Determine the [X, Y] coordinate at the center of the cell enclosing the given text.  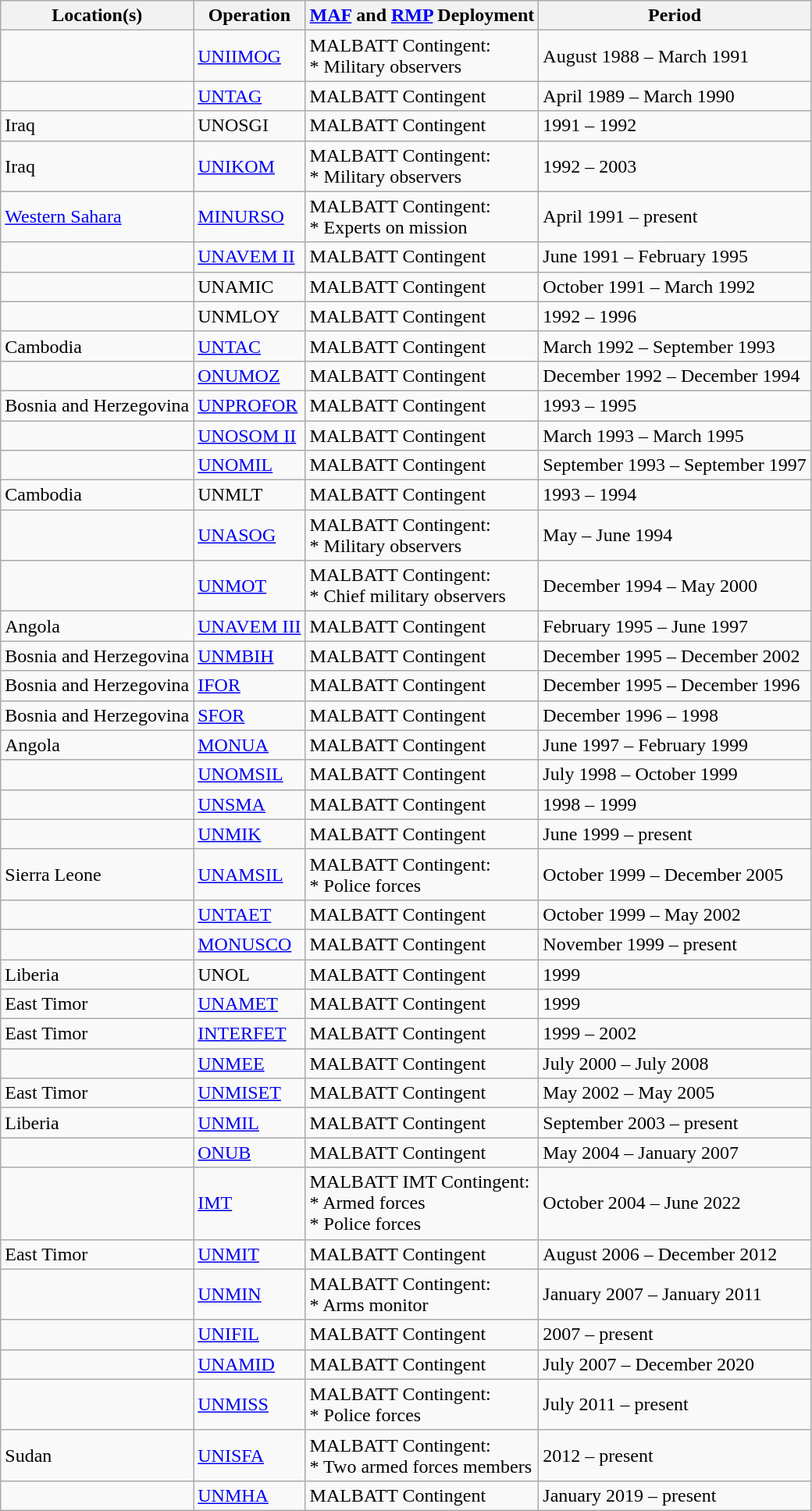
MALBATT Contingent:* Experts on mission [422, 217]
UNOSGI [250, 126]
UNMISS [250, 1404]
April 1989 – March 1990 [675, 96]
May – June 1994 [675, 536]
UNMIK [250, 834]
UNMEE [250, 1064]
July 2011 – present [675, 1404]
2007 – present [675, 1335]
October 1999 – May 2002 [675, 914]
Western Sahara [97, 217]
June 1991 – February 1995 [675, 257]
UNMISET [250, 1093]
1992 – 2003 [675, 166]
September 1993 – September 1997 [675, 465]
UNAVEM II [250, 257]
November 1999 – present [675, 944]
MALBATT Contingent:* Chief military observers [422, 586]
UNAMID [250, 1364]
ONUMOZ [250, 376]
UNAVEM III [250, 626]
1992 – 1996 [675, 316]
Location(s) [97, 16]
MALBATT IMT Contingent:* Armed forces* Police forces [422, 1203]
December 1994 – May 2000 [675, 586]
1993 – 1995 [675, 405]
UNOMIL [250, 465]
UNSMA [250, 804]
1999 – 2002 [675, 1034]
UNMBIH [250, 656]
UNTAG [250, 96]
August 2006 – December 2012 [675, 1254]
UNTAET [250, 914]
October 1991 – March 1992 [675, 287]
UNAMSIL [250, 875]
UNMIT [250, 1254]
UNAMET [250, 1004]
1993 – 1994 [675, 495]
April 1991 – present [675, 217]
Period [675, 16]
UNMLT [250, 495]
UNOMSIL [250, 775]
UNOSOM II [250, 435]
UNMIN [250, 1295]
INTERFET [250, 1034]
UNMHA [250, 1495]
1991 – 1992 [675, 126]
March 1993 – March 1995 [675, 435]
IFOR [250, 686]
July 1998 – October 1999 [675, 775]
May 2002 – May 2005 [675, 1093]
July 2000 – July 2008 [675, 1064]
MAF and RMP Deployment [422, 16]
July 2007 – December 2020 [675, 1364]
MALBATT Contingent:* Arms monitor [422, 1295]
UNMLOY [250, 316]
UNASOG [250, 536]
UNTAC [250, 346]
MALBATT Contingent:* Two armed forces members [422, 1456]
MONUSCO [250, 944]
June 1999 – present [675, 834]
Operation [250, 16]
UNAMIC [250, 287]
December 1992 – December 1994 [675, 376]
December 1996 – 1998 [675, 715]
January 2007 – January 2011 [675, 1295]
June 1997 – February 1999 [675, 745]
Sudan [97, 1456]
1998 – 1999 [675, 804]
March 1992 – September 1993 [675, 346]
September 2003 – present [675, 1123]
IMT [250, 1203]
February 1995 – June 1997 [675, 626]
MINURSO [250, 217]
2012 – present [675, 1456]
UNOL [250, 974]
UNMOT [250, 586]
January 2019 – present [675, 1495]
ONUB [250, 1153]
August 1988 – March 1991 [675, 56]
UNISFA [250, 1456]
October 2004 – June 2022 [675, 1203]
UNIKOM [250, 166]
Sierra Leone [97, 875]
December 1995 – December 1996 [675, 686]
UNIIMOG [250, 56]
May 2004 – January 2007 [675, 1153]
UNIFIL [250, 1335]
MONUA [250, 745]
October 1999 – December 2005 [675, 875]
UNMIL [250, 1123]
SFOR [250, 715]
UNPROFOR [250, 405]
December 1995 – December 2002 [675, 656]
